Search for the cell housing the specified text and yield its [x, y] center coordinate. 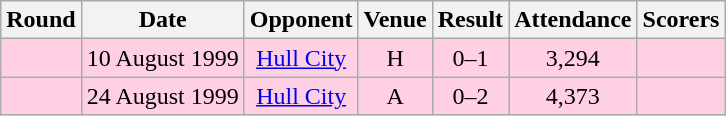
10 August 1999 [162, 58]
Scorers [681, 20]
Attendance [573, 20]
24 August 1999 [162, 96]
0–1 [470, 58]
Round [41, 20]
H [395, 58]
A [395, 96]
Opponent [301, 20]
3,294 [573, 58]
0–2 [470, 96]
Venue [395, 20]
Result [470, 20]
Date [162, 20]
4,373 [573, 96]
